Detect which cell encompasses the target text, then output its [x, y] center coordinate. 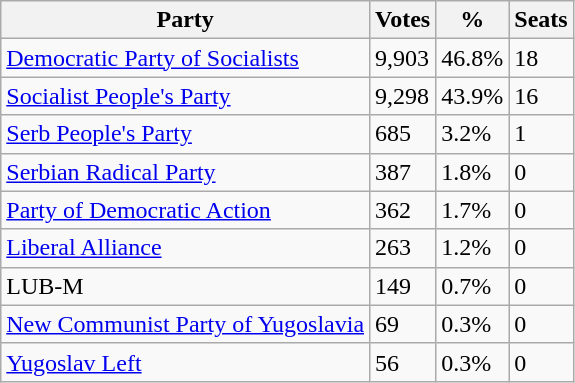
1.7% [472, 210]
Democratic Party of Socialists [186, 58]
16 [541, 96]
1.2% [472, 248]
LUB-M [186, 286]
1.8% [472, 172]
Socialist People's Party [186, 96]
New Communist Party of Yugoslavia [186, 324]
% [472, 20]
Serbian Radical Party [186, 172]
685 [403, 134]
Serb People's Party [186, 134]
362 [403, 210]
43.9% [472, 96]
Liberal Alliance [186, 248]
263 [403, 248]
387 [403, 172]
1 [541, 134]
Party of Democratic Action [186, 210]
Party [186, 20]
0.7% [472, 286]
69 [403, 324]
Seats [541, 20]
3.2% [472, 134]
9,903 [403, 58]
Yugoslav Left [186, 362]
46.8% [472, 58]
9,298 [403, 96]
56 [403, 362]
Votes [403, 20]
149 [403, 286]
18 [541, 58]
